Search for the cell housing the specified text and yield its (X, Y) center coordinate. 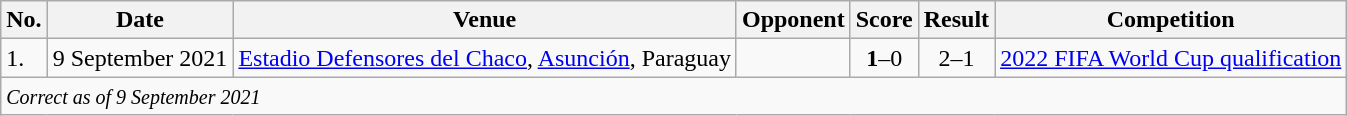
Correct as of 9 September 2021 (674, 96)
Opponent (793, 20)
1. (24, 58)
9 September 2021 (140, 58)
Score (884, 20)
2022 FIFA World Cup qualification (1171, 58)
2–1 (956, 58)
No. (24, 20)
Estadio Defensores del Chaco, Asunción, Paraguay (485, 58)
Date (140, 20)
Venue (485, 20)
Competition (1171, 20)
1–0 (884, 58)
Result (956, 20)
